Search for the cell housing the specified text and yield its [x, y] center coordinate. 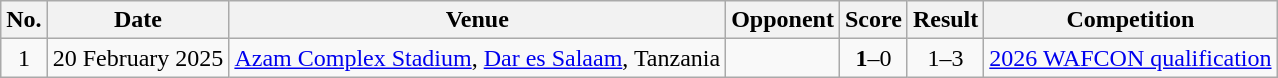
No. [24, 20]
20 February 2025 [138, 58]
1–0 [873, 58]
Result [945, 20]
Venue [478, 20]
Opponent [783, 20]
Azam Complex Stadium, Dar es Salaam, Tanzania [478, 58]
1–3 [945, 58]
Date [138, 20]
1 [24, 58]
Competition [1130, 20]
2026 WAFCON qualification [1130, 58]
Score [873, 20]
